Output the [X, Y] coordinate of the center of the cell containing the given text.  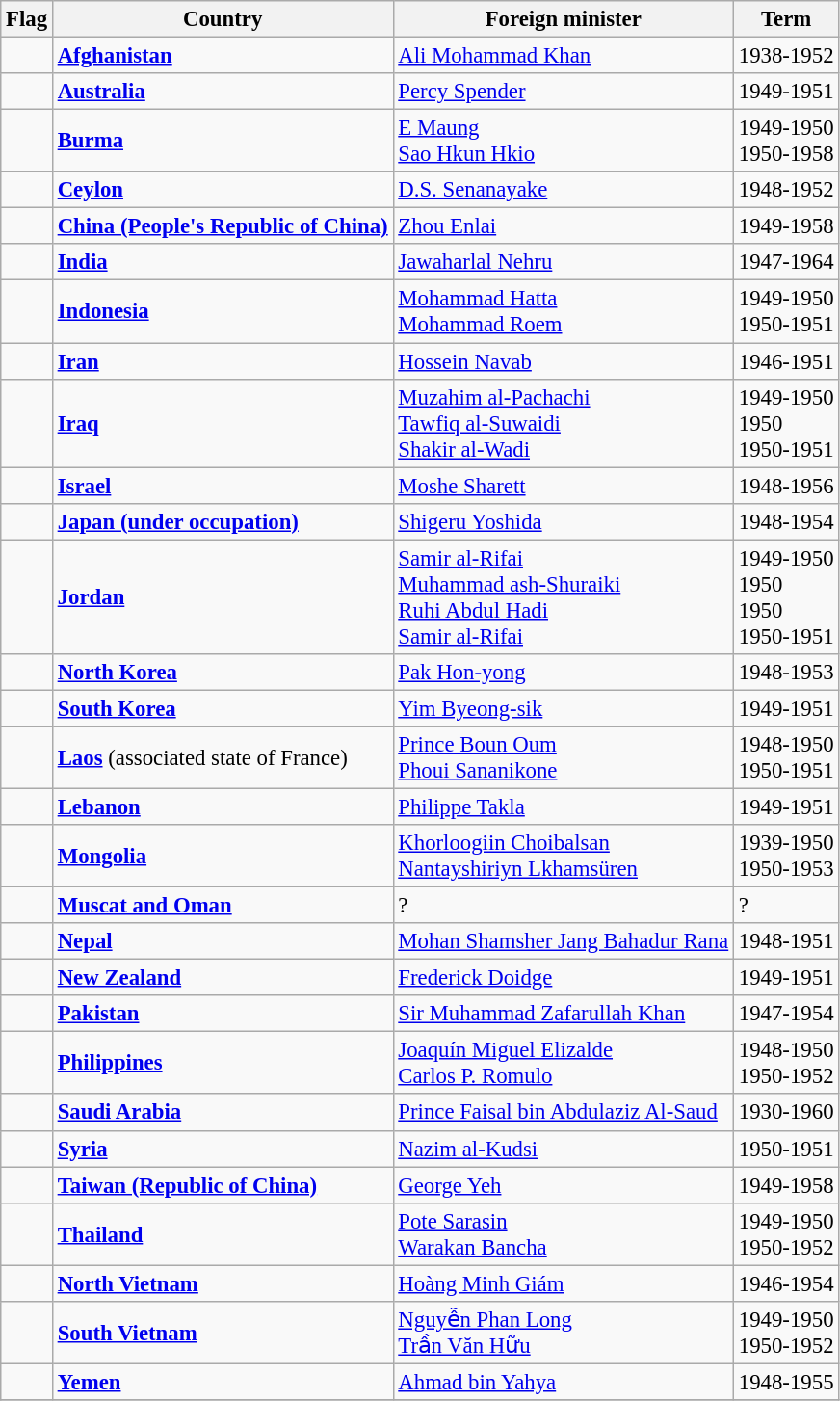
Joaquín Miguel ElizaldeCarlos P. Romulo [564, 1064]
Pote SarasinWarakan Bancha [564, 1233]
Zhou Enlai [564, 226]
1948-1955 [786, 1382]
Prince Faisal bin Abdulaziz Al-Saud [564, 1113]
Khorloogiin ChoibalsanNantayshiriyn Lkhamsüren [564, 856]
1948-1956 [786, 486]
North Vietnam [223, 1283]
Percy Spender [564, 92]
Yemen [223, 1382]
1938-1952 [786, 56]
1947-1964 [786, 263]
Indonesia [223, 312]
1948-1951 [786, 941]
Prince Boun OumPhoui Sananikone [564, 757]
Afghanistan [223, 56]
Ali Mohammad Khan [564, 56]
1948-1954 [786, 521]
Hossein Navab [564, 361]
Mohammad HattaMohammad Roem [564, 312]
India [223, 263]
South Vietnam [223, 1334]
1949-19501950-1958 [786, 141]
South Korea [223, 708]
Pak Hon-yong [564, 673]
1949-1950195019501950-1951 [786, 597]
1948-1953 [786, 673]
1939-19501950-1953 [786, 856]
1946-1954 [786, 1283]
Foreign minister [564, 19]
1946-1951 [786, 361]
Sir Muhammad Zafarullah Khan [564, 1014]
Frederick Doidge [564, 978]
Jordan [223, 597]
Nguyễn Phan LongTrần Văn Hữu [564, 1334]
1947-1954 [786, 1014]
Philippines [223, 1064]
1948-1952 [786, 190]
Hoàng Minh Giám [564, 1283]
1949-19501950-1951 [786, 312]
Samir al-RifaiMuhammad ash-ShuraikiRuhi Abdul HadiSamir al-Rifai [564, 597]
1948-19501950-1952 [786, 1064]
Lebanon [223, 806]
Australia [223, 92]
Flag [27, 19]
Yim Byeong-sik [564, 708]
Mongolia [223, 856]
Nepal [223, 941]
Country [223, 19]
Saudi Arabia [223, 1113]
Moshe Sharett [564, 486]
Jawaharlal Nehru [564, 263]
Ceylon [223, 190]
Muscat and Oman [223, 906]
1948-19501950-1951 [786, 757]
Philippe Takla [564, 806]
D.S. Senanayake [564, 190]
Nazim al-Kudsi [564, 1149]
North Korea [223, 673]
Mohan Shamsher Jang Bahadur Rana [564, 941]
Syria [223, 1149]
Taiwan (Republic of China) [223, 1185]
Thailand [223, 1233]
Laos (associated state of France) [223, 757]
George Yeh [564, 1185]
Pakistan [223, 1014]
China (People's Republic of China) [223, 226]
Term [786, 19]
New Zealand [223, 978]
Muzahim al-PachachiTawfiq al-SuwaidiShakir al-Wadi [564, 423]
1949-195019501950-1951 [786, 423]
Israel [223, 486]
Iran [223, 361]
Japan (under occupation) [223, 521]
Shigeru Yoshida [564, 521]
E MaungSao Hkun Hkio [564, 141]
Ahmad bin Yahya [564, 1382]
Burma [223, 141]
1930-1960 [786, 1113]
Iraq [223, 423]
1950-1951 [786, 1149]
